Capture the cell that displays the provided text and extract its (X, Y) central coordinate. 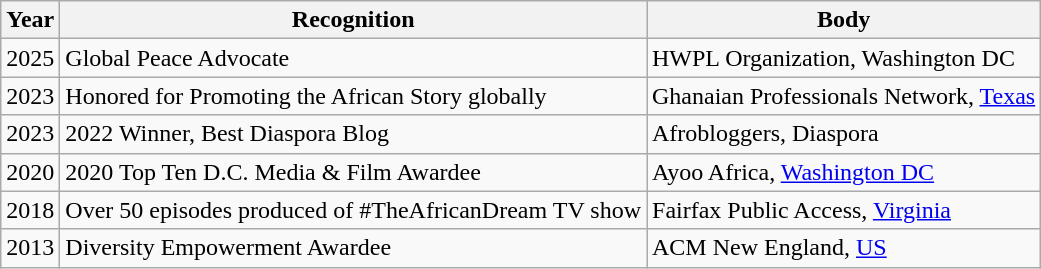
2018 (30, 210)
2020 (30, 172)
Over 50 episodes produced of #TheAfricanDream TV show (354, 210)
Diversity Empowerment Awardee (354, 248)
Year (30, 20)
Recognition (354, 20)
Ghanaian Professionals Network, Texas (843, 96)
2020 Top Ten D.C. Media & Film Awardee (354, 172)
2022 Winner, Best Diaspora Blog (354, 134)
Global Peace Advocate (354, 58)
Fairfax Public Access, Virginia (843, 210)
Afrobloggers, Diaspora (843, 134)
Body (843, 20)
Honored for Promoting the African Story globally (354, 96)
ACM New England, US (843, 248)
HWPL Organization, Washington DC (843, 58)
2013 (30, 248)
Ayoo Africa, Washington DC (843, 172)
2025 (30, 58)
